Detect which cell encompasses the target text, then output its (x, y) center coordinate. 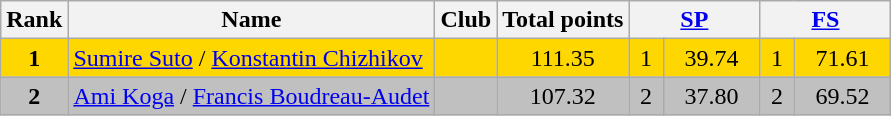
Rank (34, 20)
SP (694, 20)
107.32 (563, 96)
Sumire Suto / Konstantin Chizhikov (252, 58)
Club (466, 20)
71.61 (842, 58)
69.52 (842, 96)
Ami Koga / Francis Boudreau-Audet (252, 96)
111.35 (563, 58)
Name (252, 20)
37.80 (712, 96)
FS (826, 20)
39.74 (712, 58)
Total points (563, 20)
